Capture the cell that displays the provided text and extract its [X, Y] central coordinate. 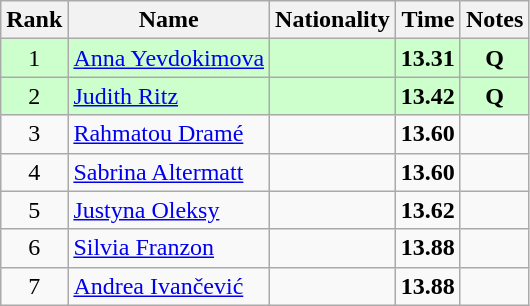
Anna Yevdokimova [169, 58]
Rank [34, 20]
4 [34, 172]
2 [34, 96]
Name [169, 20]
13.31 [428, 58]
Notes [494, 20]
Sabrina Altermatt [169, 172]
Andrea Ivančević [169, 286]
6 [34, 248]
Silvia Franzon [169, 248]
7 [34, 286]
13.42 [428, 96]
Judith Ritz [169, 96]
5 [34, 210]
1 [34, 58]
Nationality [333, 20]
3 [34, 134]
Justyna Oleksy [169, 210]
Time [428, 20]
Rahmatou Dramé [169, 134]
13.62 [428, 210]
